Output the [X, Y] coordinate of the center of the cell containing the given text.  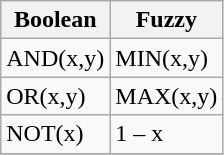
MIN(x,y) [166, 58]
1 – x [166, 134]
OR(x,y) [56, 96]
Boolean [56, 20]
AND(x,y) [56, 58]
Fuzzy [166, 20]
NOT(x) [56, 134]
MAX(x,y) [166, 96]
